Scan for the cell matching the given text and deliver its [x, y] coordinate at center. 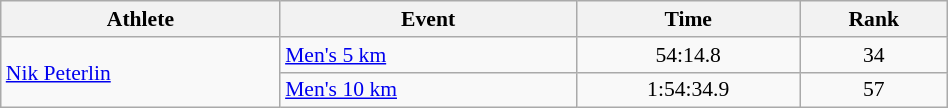
1:54:34.9 [688, 90]
Rank [874, 19]
Men's 5 km [428, 55]
34 [874, 55]
Men's 10 km [428, 90]
Athlete [140, 19]
Time [688, 19]
54:14.8 [688, 55]
Event [428, 19]
57 [874, 90]
Nik Peterlin [140, 72]
